Provide the [x, y] coordinate of the cell's center where the given text is located.  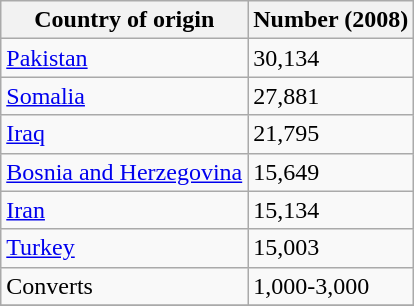
Iran [124, 210]
Somalia [124, 96]
Iraq [124, 134]
Number (2008) [331, 20]
15,003 [331, 248]
21,795 [331, 134]
Bosnia and Herzegovina [124, 172]
Turkey [124, 248]
Pakistan [124, 58]
1,000-3,000 [331, 286]
30,134 [331, 58]
Country of origin [124, 20]
15,649 [331, 172]
15,134 [331, 210]
27,881 [331, 96]
Converts [124, 286]
